From the cell containing the given text, extract its center point as [X, Y] coordinate. 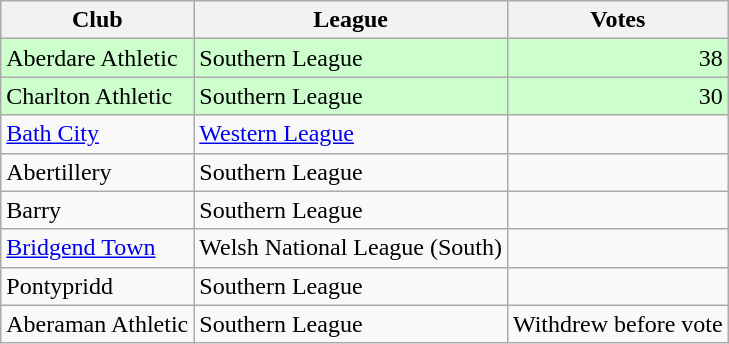
Welsh National League (South) [351, 248]
League [351, 20]
Club [98, 20]
Votes [618, 20]
Aberdare Athletic [98, 58]
Western League [351, 134]
Bath City [98, 134]
Barry [98, 210]
Abertillery [98, 172]
Bridgend Town [98, 248]
Charlton Athletic [98, 96]
38 [618, 58]
Withdrew before vote [618, 324]
30 [618, 96]
Pontypridd [98, 286]
Aberaman Athletic [98, 324]
